Return the (X, Y) coordinate for the center point of the cell that contains the specified text.  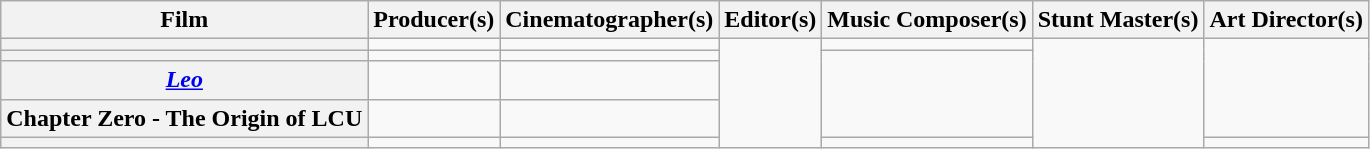
Producer(s) (434, 20)
Stunt Master(s) (1118, 20)
Editor(s) (770, 20)
Cinematographer(s) (610, 20)
Music Composer(s) (927, 20)
Art Director(s) (1286, 20)
Leo (184, 80)
Film (184, 20)
Chapter Zero - The Origin of LCU (184, 118)
